Find where the given text appears and provide that cell's center as (x, y) coordinate. 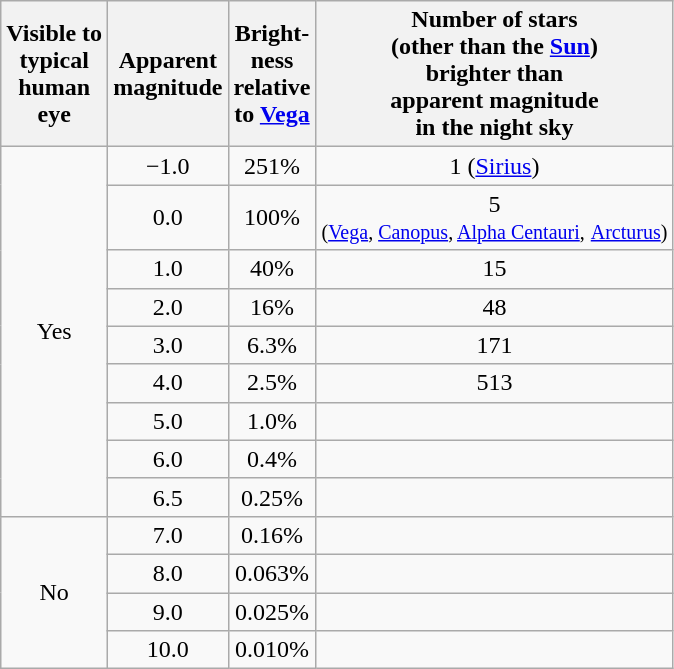
Visible totypicalhumaneye (54, 74)
251% (272, 166)
48 (494, 307)
40% (272, 269)
1.0% (272, 421)
No (54, 592)
−1.0 (168, 166)
0.16% (272, 535)
0.025% (272, 611)
Apparentmagnitude (168, 74)
0.063% (272, 573)
Bright-nessrelativeto Vega (272, 74)
8.0 (168, 573)
15 (494, 269)
Yes (54, 332)
1.0 (168, 269)
10.0 (168, 650)
171 (494, 345)
6.3% (272, 345)
6.5 (168, 497)
6.0 (168, 459)
513 (494, 383)
2.0 (168, 307)
100% (272, 218)
3.0 (168, 345)
0.0 (168, 218)
1 (Sirius) (494, 166)
0.4% (272, 459)
7.0 (168, 535)
0.010% (272, 650)
4.0 (168, 383)
Number of stars (other than the Sun) brighter thanapparent magnitudein the night sky (494, 74)
5.0 (168, 421)
9.0 (168, 611)
5(Vega, Canopus, Alpha Centauri, Arcturus) (494, 218)
0.25% (272, 497)
16% (272, 307)
2.5% (272, 383)
